Determine the [x, y] coordinate at the center of the cell enclosing the given text.  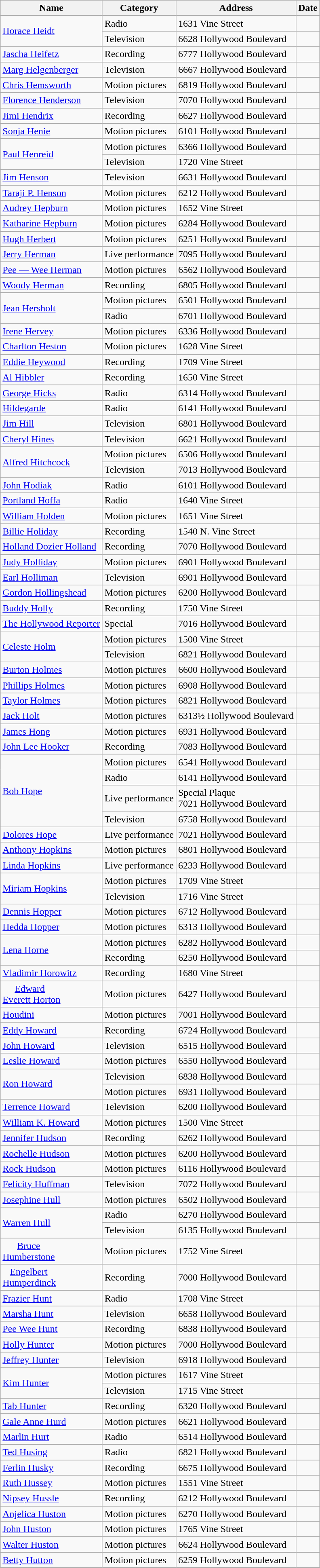
Felicity Huffman [51, 1184]
6631 Hollywood Boulevard [236, 177]
John Lee Hooker [51, 747]
7001 Hollywood Boulevard [236, 1015]
6233 Hollywood Boulevard [236, 865]
Audrey Hepburn [51, 208]
6627 Hollywood Boulevard [236, 116]
Eddy Howard [51, 1030]
7095 Hollywood Boulevard [236, 254]
6427 Hollywood Boulevard [236, 994]
1631 Vine Street [236, 23]
Buddy Holly [51, 608]
Anjelica Huston [51, 1514]
6506 Hollywood Boulevard [236, 454]
Frazier Hunt [51, 1298]
6336 Hollywood Boulevard [236, 331]
Marlin Hurt [51, 1437]
George Hicks [51, 393]
1720 Vine Street [236, 162]
6313½ Hollywood Boulevard [236, 716]
1551 Vine Street [236, 1483]
Miriam Hopkins [51, 888]
6313 Hollywood Boulevard [236, 927]
Special [139, 623]
Special Plaque7021 Hollywood Boulevard [236, 798]
Jeffrey Hunter [51, 1360]
1765 Vine Street [236, 1529]
6259 Hollywood Boulevard [236, 1560]
6819 Hollywood Boulevard [236, 85]
Name [51, 8]
Portland Hoffa [51, 501]
6777 Hollywood Boulevard [236, 54]
EdwardEverett Horton [51, 994]
1628 Vine Street [236, 347]
Florence Henderson [51, 100]
Katharine Hepburn [51, 224]
Phillips Holmes [51, 685]
Nipsey Hussle [51, 1498]
6805 Hollywood Boulevard [236, 285]
6624 Hollywood Boulevard [236, 1545]
6514 Hollywood Boulevard [236, 1437]
Holland Dozier Holland [51, 547]
6758 Hollywood Boulevard [236, 819]
6712 Hollywood Boulevard [236, 911]
BruceHumberstone [51, 1251]
Rochelle Hudson [51, 1153]
Linda Hopkins [51, 865]
Marsha Hunt [51, 1314]
John Huston [51, 1529]
James Hong [51, 731]
1750 Vine Street [236, 608]
Pee Wee Hunt [51, 1329]
6658 Hollywood Boulevard [236, 1314]
Jim Hill [51, 423]
Tab Hunter [51, 1406]
Woody Herman [51, 285]
6541 Hollywood Boulevard [236, 762]
Jerry Herman [51, 254]
6675 Hollywood Boulevard [236, 1467]
6314 Hollywood Boulevard [236, 393]
1651 Vine Street [236, 516]
Josephine Hull [51, 1200]
1752 Vine Street [236, 1251]
Al Hibbler [51, 377]
Leslie Howard [51, 1061]
Jack Holt [51, 716]
6251 Hollywood Boulevard [236, 239]
Kim Hunter [51, 1383]
6515 Hollywood Boulevard [236, 1046]
Lena Horne [51, 950]
Hildegarde [51, 408]
Eddie Heywood [51, 362]
Jean Hersholt [51, 308]
Vladimir Horowitz [51, 973]
6908 Hollywood Boulevard [236, 685]
Dolores Hope [51, 835]
Charlton Heston [51, 347]
6724 Hollywood Boulevard [236, 1030]
1640 Vine Street [236, 501]
6562 Hollywood Boulevard [236, 270]
6628 Hollywood Boulevard [236, 39]
The Hollywood Reporter [51, 623]
Houdini [51, 1015]
6667 Hollywood Boulevard [236, 70]
6135 Hollywood Boulevard [236, 1230]
EngelbertHumperdinck [51, 1278]
Gordon Hollingshead [51, 593]
6502 Hollywood Boulevard [236, 1200]
Gale Anne Hurd [51, 1421]
6250 Hollywood Boulevard [236, 958]
Ferlin Husky [51, 1467]
6116 Hollywood Boulevard [236, 1169]
Warren Hull [51, 1223]
Holly Hunter [51, 1344]
John Howard [51, 1046]
Jimi Hendrix [51, 116]
Chris Hemsworth [51, 85]
1708 Vine Street [236, 1298]
William Holden [51, 516]
Anthony Hopkins [51, 850]
Sonja Henie [51, 131]
Ruth Hussey [51, 1483]
Earl Holliman [51, 577]
1650 Vine Street [236, 377]
7021 Hollywood Boulevard [236, 835]
Celeste Holm [51, 647]
1617 Vine Street [236, 1375]
6600 Hollywood Boulevard [236, 670]
6320 Hollywood Boulevard [236, 1406]
Pee — Wee Herman [51, 270]
Category [139, 8]
Walter Huston [51, 1545]
1715 Vine Street [236, 1390]
7072 Hollywood Boulevard [236, 1184]
Jascha Heifetz [51, 54]
Irene Hervey [51, 331]
Date [308, 8]
1540 N. Vine Street [236, 531]
7083 Hollywood Boulevard [236, 747]
6918 Hollywood Boulevard [236, 1360]
6282 Hollywood Boulevard [236, 942]
6501 Hollywood Boulevard [236, 300]
7016 Hollywood Boulevard [236, 623]
John Hodiak [51, 485]
6284 Hollywood Boulevard [236, 224]
1680 Vine Street [236, 973]
Hugh Herbert [51, 239]
Judy Holliday [51, 562]
Alfred Hitchcock [51, 462]
Address [236, 8]
Paul Henreid [51, 154]
6366 Hollywood Boulevard [236, 146]
1652 Vine Street [236, 208]
Billie Holiday [51, 531]
Bob Hope [51, 791]
6262 Hollywood Boulevard [236, 1138]
Ted Husing [51, 1452]
7013 Hollywood Boulevard [236, 470]
Dennis Hopper [51, 911]
Rock Hudson [51, 1169]
Taylor Holmes [51, 701]
6701 Hollywood Boulevard [236, 316]
Betty Hutton [51, 1560]
Jim Henson [51, 177]
1716 Vine Street [236, 896]
Terrence Howard [51, 1107]
Ron Howard [51, 1084]
Horace Heidt [51, 31]
Cheryl Hines [51, 439]
Marg Helgenberger [51, 70]
Taraji P. Henson [51, 193]
Burton Holmes [51, 670]
6550 Hollywood Boulevard [236, 1061]
Jennifer Hudson [51, 1138]
William K. Howard [51, 1122]
Hedda Hopper [51, 927]
